Locate the cell with the specified text and output its [x, y] center coordinate. 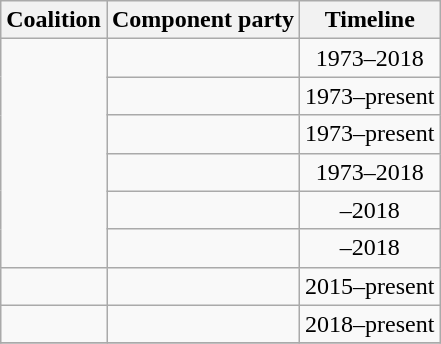
2018–present [370, 324]
Coalition [54, 20]
Timeline [370, 20]
Component party [202, 20]
2015–present [370, 286]
